Return [X, Y] of the center of cell containing provided text 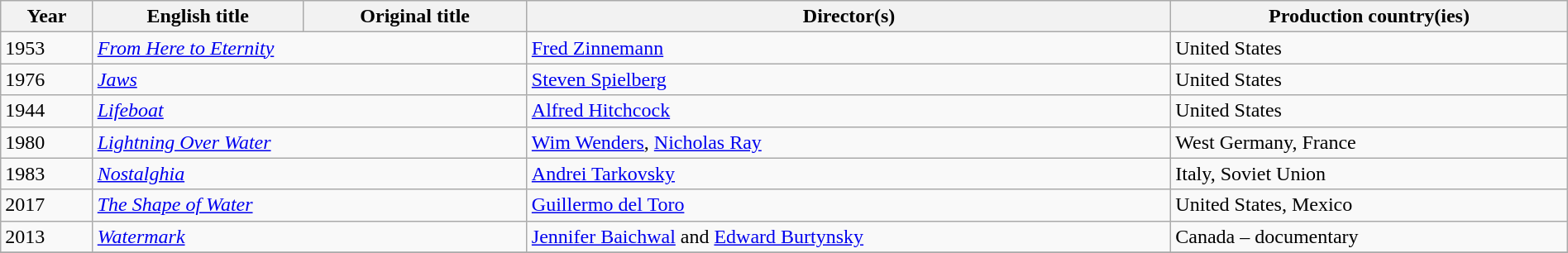
2017 [46, 205]
Italy, Soviet Union [1370, 174]
1953 [46, 48]
1983 [46, 174]
Wim Wenders, Nicholas Ray [849, 142]
Alfred Hitchcock [849, 111]
Nostalghia [309, 174]
From Here to Eternity [309, 48]
Watermark [309, 236]
1976 [46, 79]
Production country(ies) [1370, 17]
English title [198, 17]
Year [46, 17]
The Shape of Water [309, 205]
West Germany, France [1370, 142]
Jaws [309, 79]
United States, Mexico [1370, 205]
Andrei Tarkovsky [849, 174]
Canada – documentary [1370, 236]
Guillermo del Toro [849, 205]
Steven Spielberg [849, 79]
1980 [46, 142]
1944 [46, 111]
Lightning Over Water [309, 142]
Director(s) [849, 17]
2013 [46, 236]
Jennifer Baichwal and Edward Burtynsky [849, 236]
Original title [415, 17]
Fred Zinnemann [849, 48]
Lifeboat [309, 111]
